Provide the [x, y] coordinate of the cell's center where the given text is located.  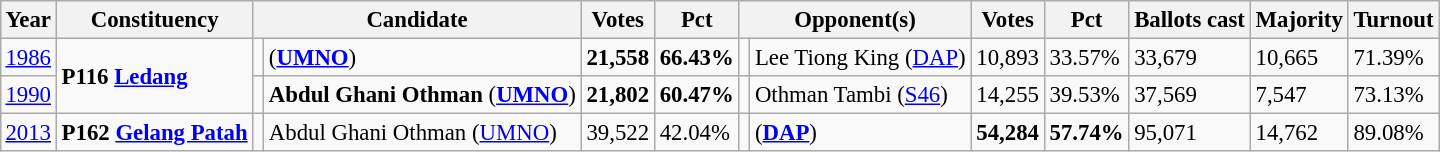
Constituency [154, 20]
71.39% [1394, 57]
Ballots cast [1190, 20]
89.08% [1394, 133]
(DAP) [860, 133]
66.43% [696, 57]
33,679 [1190, 57]
54,284 [1008, 133]
37,569 [1190, 95]
14,762 [1299, 133]
21,558 [618, 57]
P116 Ledang [154, 76]
42.04% [696, 133]
57.74% [1086, 133]
7,547 [1299, 95]
14,255 [1008, 95]
1990 [28, 95]
Candidate [417, 20]
Opponent(s) [855, 20]
Majority [1299, 20]
10,665 [1299, 57]
P162 Gelang Patah [154, 133]
1986 [28, 57]
60.47% [696, 95]
Year [28, 20]
(UMNO) [423, 57]
33.57% [1086, 57]
95,071 [1190, 133]
39,522 [618, 133]
2013 [28, 133]
73.13% [1394, 95]
21,802 [618, 95]
Turnout [1394, 20]
Othman Tambi (S46) [860, 95]
10,893 [1008, 57]
39.53% [1086, 95]
Lee Tiong King (DAP) [860, 57]
